Find where the given text appears and provide that cell's center as [X, Y] coordinate. 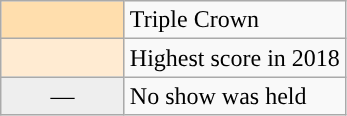
Triple Crown [234, 20]
Highest score in 2018 [234, 58]
No show was held [234, 96]
— [63, 96]
